Scan for the cell matching the given text and deliver its [X, Y] coordinate at center. 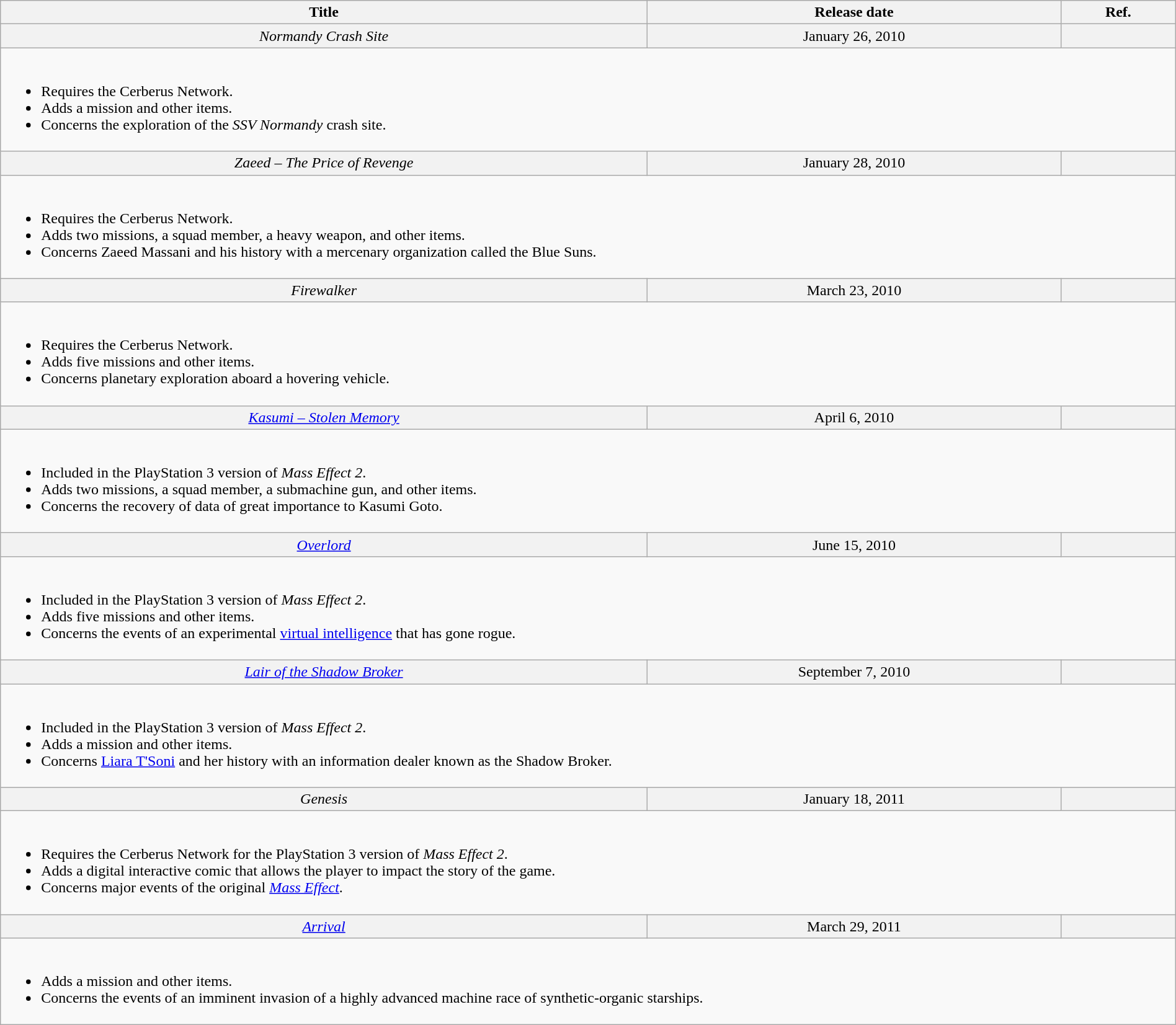
Requires the Cerberus Network.Adds a mission and other items.Concerns the exploration of the SSV Normandy crash site. [588, 99]
Adds a mission and other items.Concerns the events of an imminent invasion of a highly advanced machine race of synthetic-organic starships. [588, 982]
Kasumi – Stolen Memory [324, 417]
Lair of the Shadow Broker [324, 672]
Title [324, 12]
March 23, 2010 [853, 290]
January 28, 2010 [853, 163]
Arrival [324, 926]
Zaeed – The Price of Revenge [324, 163]
January 26, 2010 [853, 36]
April 6, 2010 [853, 417]
Release date [853, 12]
Firewalker [324, 290]
Requires the Cerberus Network.Adds five missions and other items.Concerns planetary exploration aboard a hovering vehicle. [588, 353]
March 29, 2011 [853, 926]
June 15, 2010 [853, 544]
January 18, 2011 [853, 799]
September 7, 2010 [853, 672]
Genesis [324, 799]
Ref. [1118, 12]
Overlord [324, 544]
Normandy Crash Site [324, 36]
